Capture the cell that displays the provided text and extract its [x, y] central coordinate. 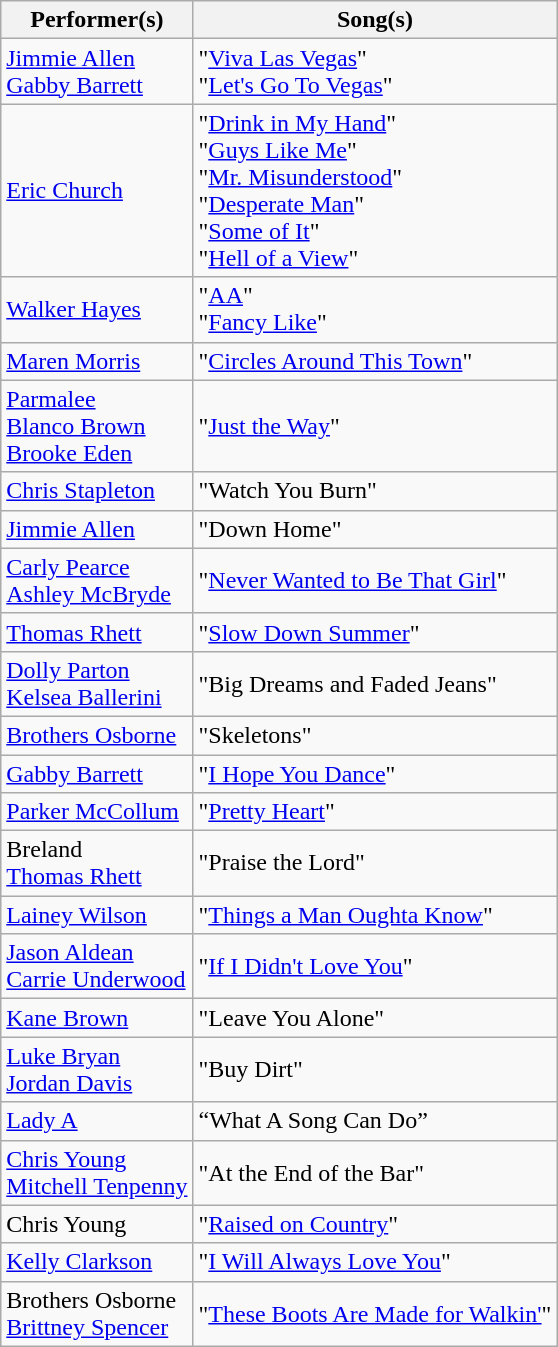
Chris YoungMitchell Tenpenny [97, 1172]
"Praise the Lord" [375, 864]
Brothers Osborne [97, 735]
Jimmie Allen [97, 529]
ParmaleeBlanco BrownBrooke Eden [97, 426]
Performer(s) [97, 20]
"I Hope You Dance" [375, 773]
Carly PearceAshley McBryde [97, 580]
Luke BryanJordan Davis [97, 1070]
"Pretty Heart" [375, 812]
"Buy Dirt" [375, 1070]
BrelandThomas Rhett [97, 864]
Thomas Rhett [97, 632]
"Things a Man Oughta Know" [375, 915]
Dolly PartonKelsea Ballerini [97, 684]
Jason AldeanCarrie Underwood [97, 966]
"These Boots Are Made for Walkin'" [375, 1314]
"I Will Always Love You" [375, 1262]
"Viva Las Vegas""Let's Go To Vegas" [375, 72]
"Big Dreams and Faded Jeans" [375, 684]
"At the End of the Bar" [375, 1172]
"If I Didn't Love You" [375, 966]
“What A Song Can Do” [375, 1121]
"Down Home" [375, 529]
"Skeletons" [375, 735]
"Watch You Burn" [375, 491]
Maren Morris [97, 361]
"Drink in My Hand""Guys Like Me""Mr. Misunderstood""Desperate Man""Some of It""Hell of a View" [375, 190]
Walker Hayes [97, 310]
"Just the Way" [375, 426]
"AA""Fancy Like" [375, 310]
"Circles Around This Town" [375, 361]
Jimmie Allen Gabby Barrett [97, 72]
Brothers OsborneBrittney Spencer [97, 1314]
Eric Church [97, 190]
Song(s) [375, 20]
"Never Wanted to Be That Girl" [375, 580]
Kelly Clarkson [97, 1262]
Chris Stapleton [97, 491]
Kane Brown [97, 1018]
"Leave You Alone" [375, 1018]
"Slow Down Summer" [375, 632]
Lainey Wilson [97, 915]
"Raised on Country" [375, 1224]
Gabby Barrett [97, 773]
Chris Young [97, 1224]
Lady A [97, 1121]
Parker McCollum [97, 812]
